Find where the given text appears and provide that cell's center as (x, y) coordinate. 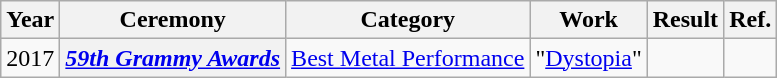
Year (30, 20)
Category (408, 20)
Ceremony (173, 20)
"Dystopia" (588, 58)
Work (588, 20)
59th Grammy Awards (173, 58)
Ref. (750, 20)
Best Metal Performance (408, 58)
Result (685, 20)
2017 (30, 58)
